For the text-containing cell, return its midpoint in (x, y) coordinate format. 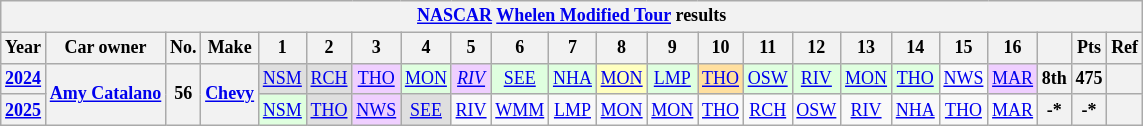
Pts (1089, 48)
56 (184, 94)
5 (471, 48)
7 (573, 48)
15 (964, 48)
2 (329, 48)
3 (376, 48)
8th (1054, 78)
9 (672, 48)
16 (1013, 48)
Car owner (105, 48)
No. (184, 48)
2024 (24, 78)
14 (915, 48)
Make (230, 48)
Ref (1125, 48)
11 (768, 48)
8 (622, 48)
6 (520, 48)
13 (866, 48)
Year (24, 48)
2025 (24, 110)
1 (282, 48)
Amy Catalano (105, 94)
Chevy (230, 94)
12 (816, 48)
10 (721, 48)
WMM (520, 110)
475 (1089, 78)
4 (426, 48)
NASCAR Whelen Modified Tour results (572, 16)
